From the cell containing the given text, extract its center point as (x, y) coordinate. 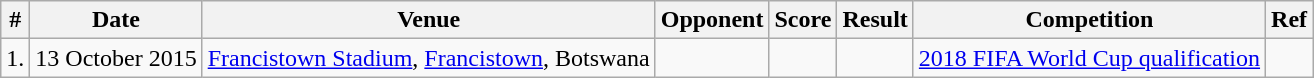
# (16, 20)
Score (803, 20)
Result (875, 20)
Venue (428, 20)
Ref (1290, 20)
Francistown Stadium, Francistown, Botswana (428, 58)
Opponent (712, 20)
1. (16, 58)
Date (116, 20)
Competition (1089, 20)
13 October 2015 (116, 58)
2018 FIFA World Cup qualification (1089, 58)
